Search for the cell housing the specified text and yield its (X, Y) center coordinate. 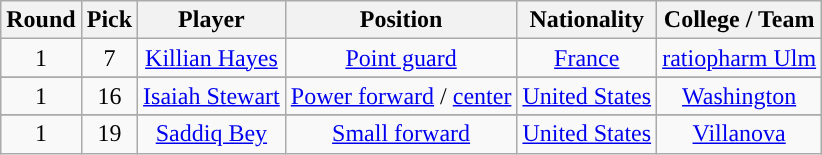
Washington (740, 96)
16 (109, 96)
Saddiq Bey (212, 134)
France (587, 58)
Pick (109, 20)
Round (41, 20)
Power forward / center (401, 96)
Point guard (401, 58)
Villanova (740, 134)
ratiopharm Ulm (740, 58)
College / Team (740, 20)
19 (109, 134)
Killian Hayes (212, 58)
Position (401, 20)
Small forward (401, 134)
Isaiah Stewart (212, 96)
7 (109, 58)
Nationality (587, 20)
Player (212, 20)
